Return (x, y) of the center of cell containing provided text 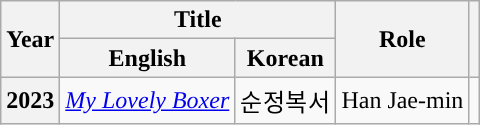
2023 (30, 100)
Title (198, 20)
Korean (286, 58)
My Lovely Boxer (148, 100)
Year (30, 39)
Han Jae-min (402, 100)
순정복서 (286, 100)
Role (402, 39)
English (148, 58)
